Return the [X, Y] coordinate for the center point of the cell that contains the specified text.  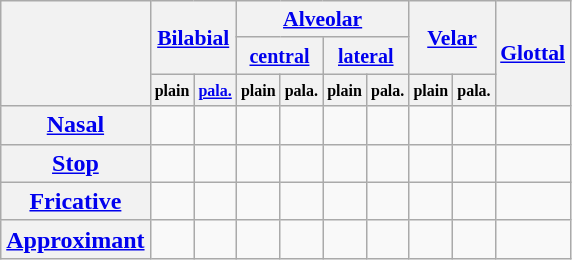
Bilabial [193, 38]
Velar [452, 38]
Nasal [76, 125]
Alveolar [322, 19]
Approximant [76, 239]
central [279, 55]
Glottal [532, 54]
lateral [366, 55]
Stop [76, 163]
Fricative [76, 201]
